Identify which cell holds the provided text, then report its [x, y] central coordinate. 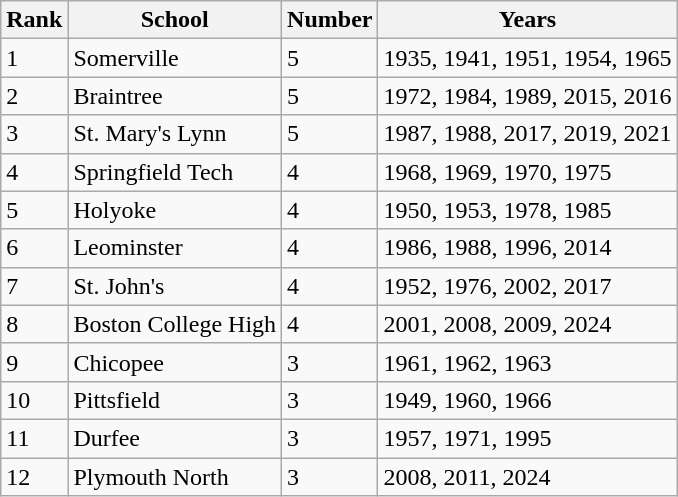
6 [34, 248]
1986, 1988, 1996, 2014 [528, 248]
1935, 1941, 1951, 1954, 1965 [528, 58]
1 [34, 58]
Number [330, 20]
Pittsfield [175, 400]
St. John's [175, 286]
7 [34, 286]
1972, 1984, 1989, 2015, 2016 [528, 96]
Rank [34, 20]
1968, 1969, 1970, 1975 [528, 172]
Boston College High [175, 324]
Somerville [175, 58]
Holyoke [175, 210]
Years [528, 20]
2 [34, 96]
Braintree [175, 96]
1961, 1962, 1963 [528, 362]
Leominster [175, 248]
Springfield Tech [175, 172]
2001, 2008, 2009, 2024 [528, 324]
2008, 2011, 2024 [528, 477]
St. Mary's Lynn [175, 134]
1957, 1971, 1995 [528, 438]
9 [34, 362]
8 [34, 324]
Chicopee [175, 362]
11 [34, 438]
1950, 1953, 1978, 1985 [528, 210]
1987, 1988, 2017, 2019, 2021 [528, 134]
Plymouth North [175, 477]
School [175, 20]
Durfee [175, 438]
1952, 1976, 2002, 2017 [528, 286]
10 [34, 400]
12 [34, 477]
1949, 1960, 1966 [528, 400]
